Output the (x, y) coordinate of the center of the cell containing the given text.  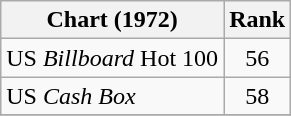
US Billboard Hot 100 (112, 58)
US Cash Box (112, 96)
58 (258, 96)
Rank (258, 20)
56 (258, 58)
Chart (1972) (112, 20)
